Scan for the cell matching the given text and deliver its (X, Y) coordinate at center. 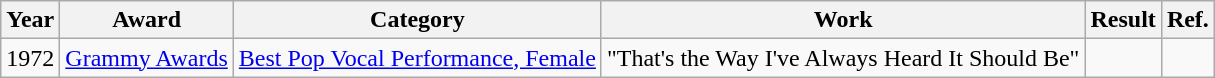
"That's the Way I've Always Heard It Should Be" (843, 58)
Category (417, 20)
Best Pop Vocal Performance, Female (417, 58)
Result (1123, 20)
Year (30, 20)
1972 (30, 58)
Work (843, 20)
Award (147, 20)
Grammy Awards (147, 58)
Ref. (1188, 20)
